Return (x, y) of the center of cell containing provided text 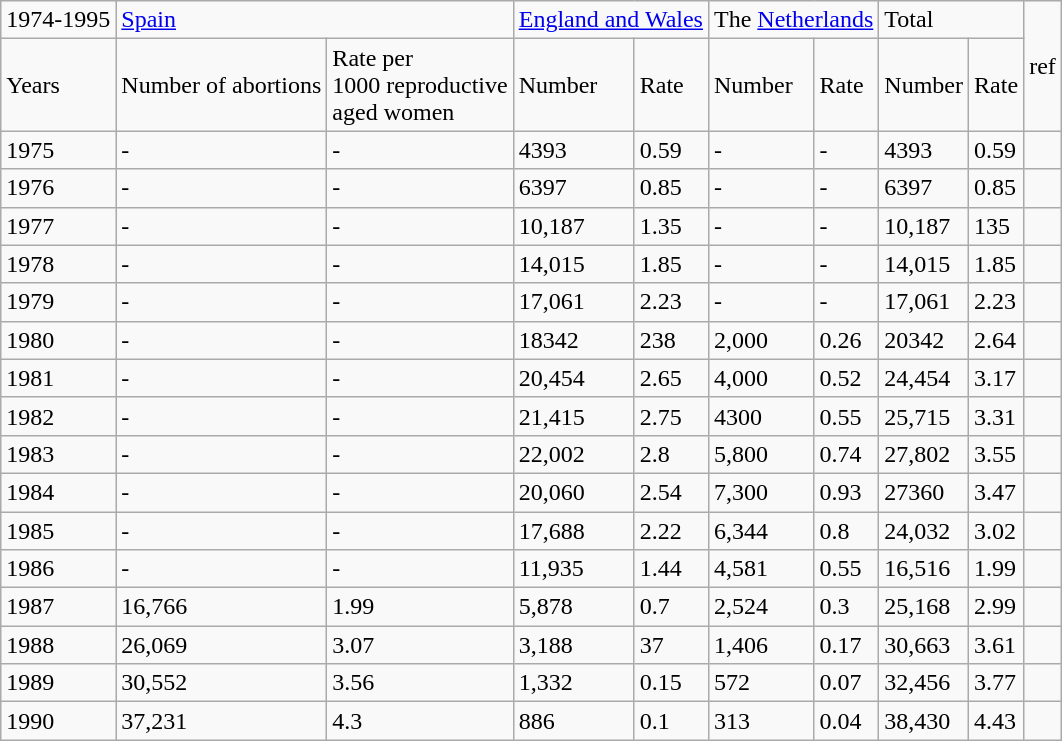
4,000 (761, 378)
3.55 (996, 454)
0.15 (671, 683)
1987 (58, 607)
1986 (58, 569)
0.26 (846, 340)
1980 (58, 340)
1978 (58, 264)
1983 (58, 454)
886 (574, 721)
27,802 (924, 454)
2.22 (671, 531)
1982 (58, 416)
1988 (58, 645)
2.75 (671, 416)
22,002 (574, 454)
4.3 (420, 721)
2.54 (671, 492)
25,168 (924, 607)
313 (761, 721)
30,552 (222, 683)
5,800 (761, 454)
2.65 (671, 378)
1974-1995 (58, 20)
ref (1043, 66)
3.31 (996, 416)
0.17 (846, 645)
0.3 (846, 607)
2,000 (761, 340)
3.17 (996, 378)
2.64 (996, 340)
20,454 (574, 378)
1984 (58, 492)
1976 (58, 188)
32,456 (924, 683)
2.8 (671, 454)
3.56 (420, 683)
3.47 (996, 492)
26,069 (222, 645)
Total (952, 20)
16,516 (924, 569)
37,231 (222, 721)
0.52 (846, 378)
1,406 (761, 645)
25,715 (924, 416)
7,300 (761, 492)
27360 (924, 492)
20342 (924, 340)
0.1 (671, 721)
4,581 (761, 569)
The Netherlands (793, 20)
1981 (58, 378)
1.35 (671, 226)
5,878 (574, 607)
1975 (58, 150)
2.99 (996, 607)
1989 (58, 683)
1990 (58, 721)
Number of abortions (222, 85)
3,188 (574, 645)
572 (761, 683)
16,766 (222, 607)
England and Wales (610, 20)
4300 (761, 416)
Rate per1000 reproductiveaged women (420, 85)
2,524 (761, 607)
Spain (314, 20)
24,032 (924, 531)
24,454 (924, 378)
4.43 (996, 721)
0.93 (846, 492)
37 (671, 645)
0.07 (846, 683)
20,060 (574, 492)
135 (996, 226)
3.61 (996, 645)
6,344 (761, 531)
1985 (58, 531)
11,935 (574, 569)
1.44 (671, 569)
1977 (58, 226)
0.7 (671, 607)
1979 (58, 302)
3.02 (996, 531)
Years (58, 85)
1,332 (574, 683)
18342 (574, 340)
0.8 (846, 531)
30,663 (924, 645)
0.74 (846, 454)
238 (671, 340)
38,430 (924, 721)
3.77 (996, 683)
21,415 (574, 416)
17,688 (574, 531)
0.04 (846, 721)
3.07 (420, 645)
